Scan for the cell matching the given text and deliver its (x, y) coordinate at center. 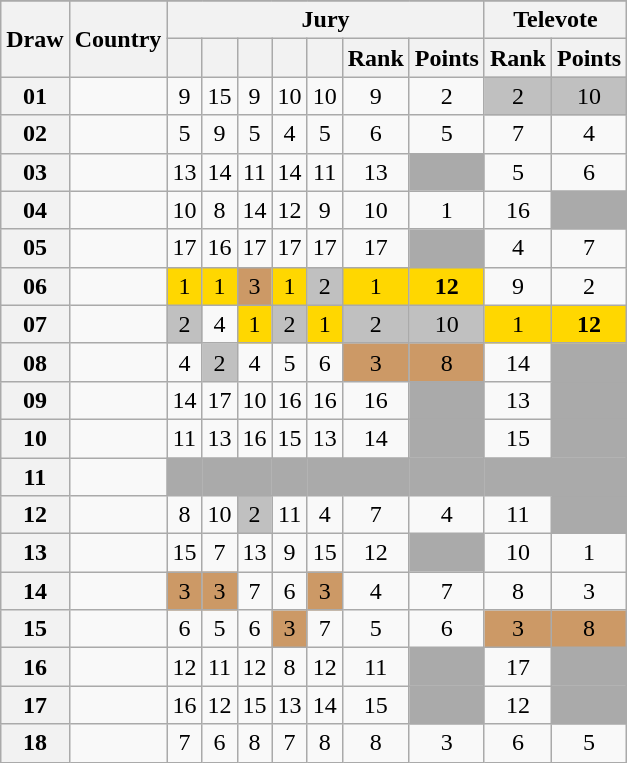
04 (35, 210)
01 (35, 96)
06 (35, 286)
02 (35, 134)
09 (35, 400)
07 (35, 324)
Jury (326, 20)
Televote (555, 20)
08 (35, 362)
Draw (35, 39)
Country (118, 39)
03 (35, 172)
05 (35, 248)
18 (35, 743)
